Identify which cell holds the provided text, then report its (x, y) central coordinate. 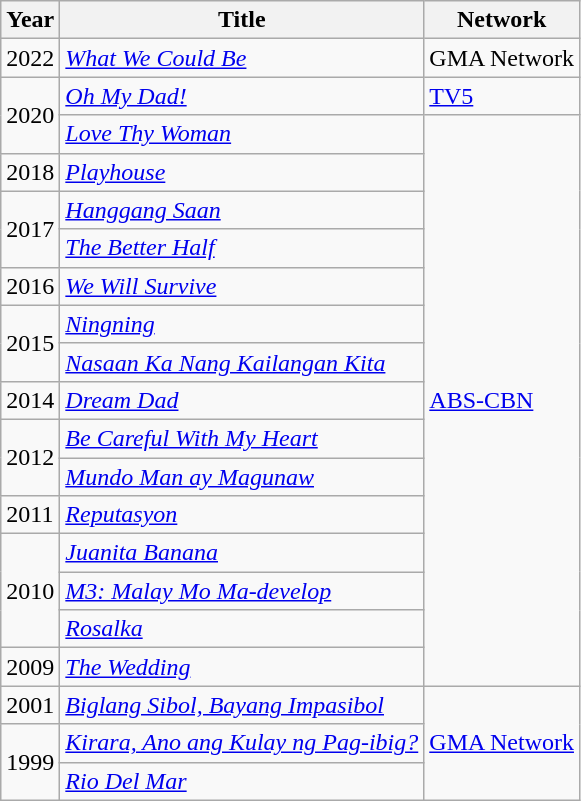
TV5 (502, 96)
Dream Dad (242, 400)
We Will Survive (242, 286)
2010 (30, 591)
2015 (30, 343)
Reputasyon (242, 515)
The Wedding (242, 667)
2016 (30, 286)
Hanggang Saan (242, 210)
Rosalka (242, 629)
Kirara, Ano ang Kulay ng Pag-ibig? (242, 743)
Oh My Dad! (242, 96)
1999 (30, 762)
2011 (30, 515)
What We Could Be (242, 58)
Juanita Banana (242, 553)
The Better Half (242, 248)
2020 (30, 115)
Love Thy Woman (242, 134)
Biglang Sibol, Bayang Impasibol (242, 705)
Be Careful With My Heart (242, 438)
2018 (30, 172)
2017 (30, 229)
Mundo Man ay Magunaw (242, 477)
Playhouse (242, 172)
2022 (30, 58)
2014 (30, 400)
Ningning (242, 324)
Year (30, 20)
Network (502, 20)
2009 (30, 667)
Nasaan Ka Nang Kailangan Kita (242, 362)
M3: Malay Mo Ma-develop (242, 591)
ABS-CBN (502, 400)
2012 (30, 457)
2001 (30, 705)
Title (242, 20)
Rio Del Mar (242, 781)
